Return (x, y) of the center of cell containing provided text 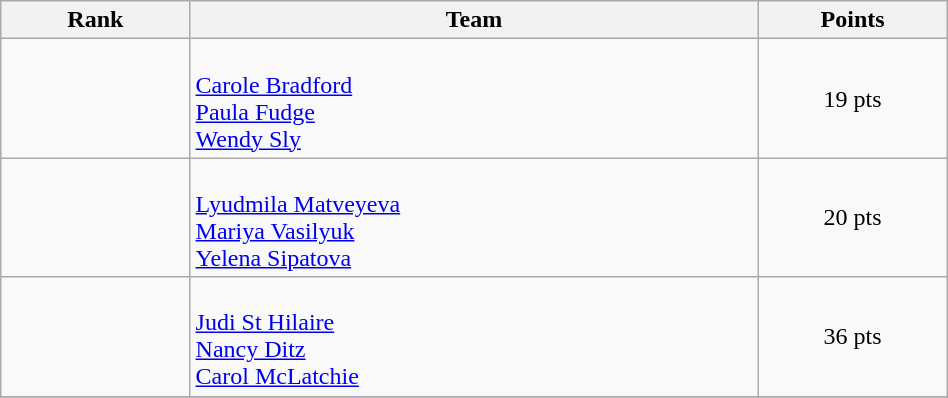
Team (474, 20)
Points (852, 20)
36 pts (852, 336)
Judi St HilaireNancy DitzCarol McLatchie (474, 336)
Rank (96, 20)
20 pts (852, 218)
19 pts (852, 98)
Lyudmila MatveyevaMariya VasilyukYelena Sipatova (474, 218)
Carole BradfordPaula FudgeWendy Sly (474, 98)
